Scan for the cell matching the given text and deliver its (X, Y) coordinate at center. 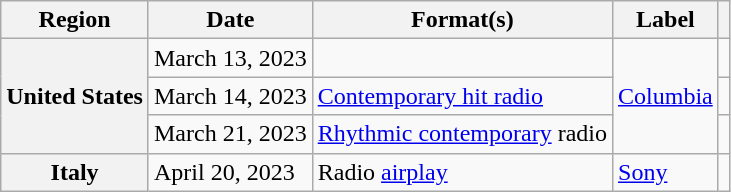
Contemporary hit radio (462, 96)
Italy (75, 172)
Rhythmic contemporary radio (462, 134)
Sony (666, 172)
April 20, 2023 (230, 172)
March 14, 2023 (230, 96)
Radio airplay (462, 172)
United States (75, 96)
March 13, 2023 (230, 58)
Label (666, 20)
Format(s) (462, 20)
Region (75, 20)
Date (230, 20)
Columbia (666, 96)
March 21, 2023 (230, 134)
